Return the (x, y) coordinate for the center point of the cell that contains the specified text.  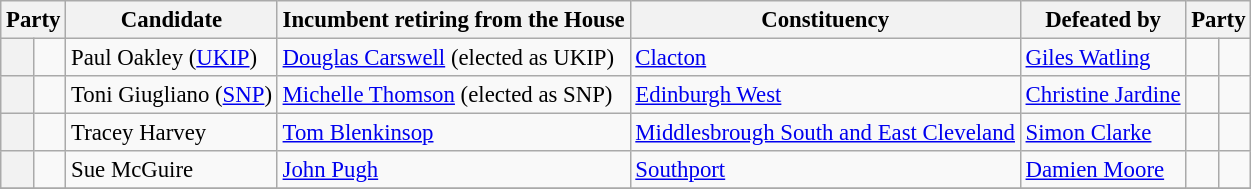
Christine Jardine (1103, 95)
Candidate (172, 20)
Michelle Thomson (elected as SNP) (454, 95)
Damien Moore (1103, 170)
Sue McGuire (172, 170)
Douglas Carswell (elected as UKIP) (454, 58)
Simon Clarke (1103, 133)
Giles Watling (1103, 58)
Paul Oakley (UKIP) (172, 58)
Constituency (825, 20)
Incumbent retiring from the House (454, 20)
Toni Giugliano (SNP) (172, 95)
Defeated by (1103, 20)
Edinburgh West (825, 95)
Middlesbrough South and East Cleveland (825, 133)
Tracey Harvey (172, 133)
Clacton (825, 58)
Southport (825, 170)
John Pugh (454, 170)
Tom Blenkinsop (454, 133)
